Scan for the cell matching the given text and deliver its [X, Y] coordinate at center. 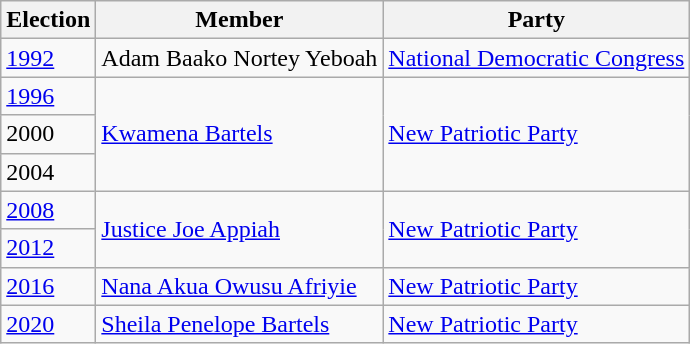
Nana Akua Owusu Afriyie [240, 286]
Justice Joe Appiah [240, 229]
Party [536, 20]
2000 [48, 134]
2004 [48, 172]
1992 [48, 58]
Kwamena Bartels [240, 134]
Member [240, 20]
National Democratic Congress [536, 58]
1996 [48, 96]
Adam Baako Nortey Yeboah [240, 58]
2012 [48, 248]
2016 [48, 286]
Election [48, 20]
Sheila Penelope Bartels [240, 324]
2008 [48, 210]
2020 [48, 324]
